Locate the cell with the specified text and output its [x, y] center coordinate. 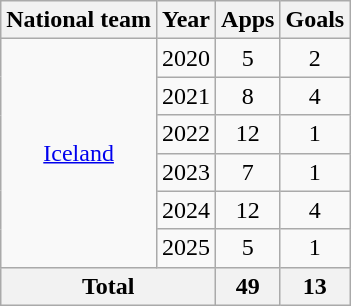
Total [108, 286]
National team [79, 20]
Year [186, 20]
2025 [186, 248]
Iceland [79, 153]
7 [248, 172]
2020 [186, 58]
2022 [186, 134]
13 [315, 286]
8 [248, 96]
Goals [315, 20]
49 [248, 286]
Apps [248, 20]
2024 [186, 210]
2 [315, 58]
2023 [186, 172]
2021 [186, 96]
